Locate the cell with the specified text and output its (x, y) center coordinate. 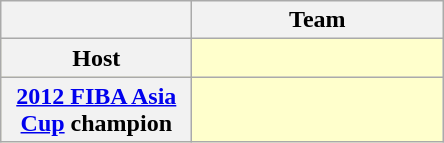
2012 FIBA Asia Cup champion (96, 110)
Team (318, 20)
Host (96, 58)
